From the cell containing the given text, extract its center point as [X, Y] coordinate. 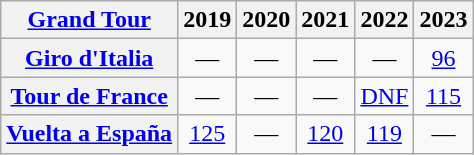
Vuelta a España [90, 134]
2019 [208, 20]
125 [208, 134]
DNF [384, 96]
2020 [266, 20]
96 [444, 58]
2023 [444, 20]
119 [384, 134]
2022 [384, 20]
Giro d'Italia [90, 58]
Tour de France [90, 96]
2021 [326, 20]
Grand Tour [90, 20]
120 [326, 134]
115 [444, 96]
